Pinpoint the cell where the given text exists, returning its [X, Y] midpoint coordinate. 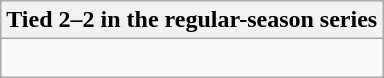
Tied 2–2 in the regular-season series [192, 20]
